Locate the cell with the specified text and output its [X, Y] center coordinate. 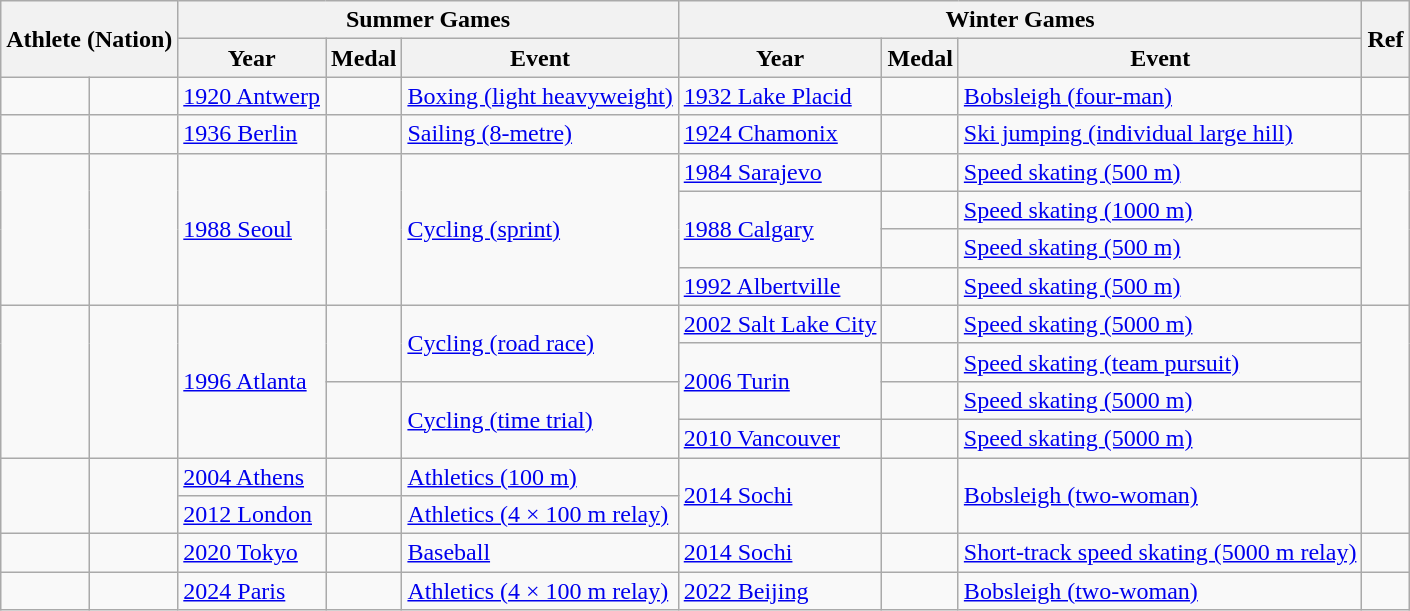
Summer Games [428, 20]
1984 Sarajevo [780, 172]
1992 Albertville [780, 286]
1932 Lake Placid [780, 96]
Athletics (100 m) [540, 477]
Speed skating (team pursuit) [1160, 362]
Cycling (time trial) [540, 419]
Baseball [540, 553]
1996 Atlanta [252, 381]
2006 Turin [780, 381]
Bobsleigh (four-man) [1160, 96]
Short-track speed skating (5000 m relay) [1160, 553]
2012 London [252, 515]
1924 Chamonix [780, 134]
Cycling (sprint) [540, 229]
Cycling (road race) [540, 343]
2024 Paris [252, 591]
Athlete (Nation) [90, 39]
2020 Tokyo [252, 553]
1936 Berlin [252, 134]
Sailing (8-metre) [540, 134]
2004 Athens [252, 477]
Ski jumping (individual large hill) [1160, 134]
Boxing (light heavyweight) [540, 96]
2010 Vancouver [780, 438]
Speed skating (1000 m) [1160, 210]
Ref [1386, 39]
1988 Seoul [252, 229]
1988 Calgary [780, 229]
Winter Games [1020, 20]
2022 Beijing [780, 591]
1920 Antwerp [252, 96]
2002 Salt Lake City [780, 324]
